Locate the cell with the specified text and output its (x, y) center coordinate. 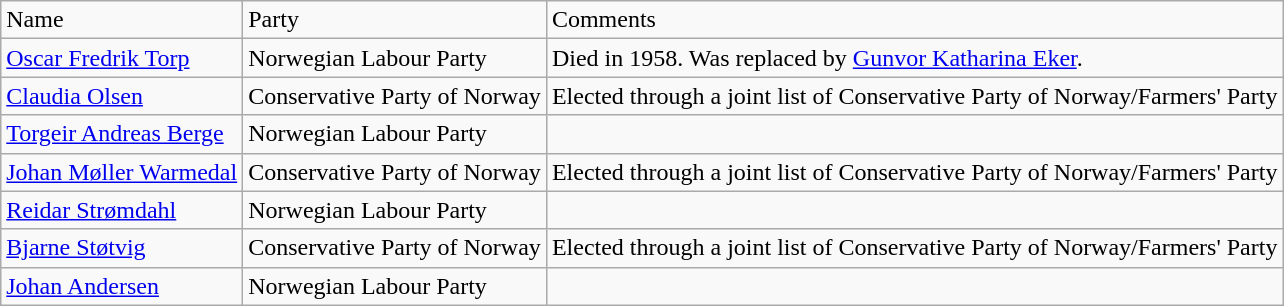
Comments (914, 20)
Johan Andersen (122, 286)
Reidar Strømdahl (122, 210)
Claudia Olsen (122, 96)
Johan Møller Warmedal (122, 172)
Torgeir Andreas Berge (122, 134)
Oscar Fredrik Torp (122, 58)
Bjarne Støtvig (122, 248)
Died in 1958. Was replaced by Gunvor Katharina Eker. (914, 58)
Party (395, 20)
Name (122, 20)
